Detect which cell encompasses the target text, then output its [x, y] center coordinate. 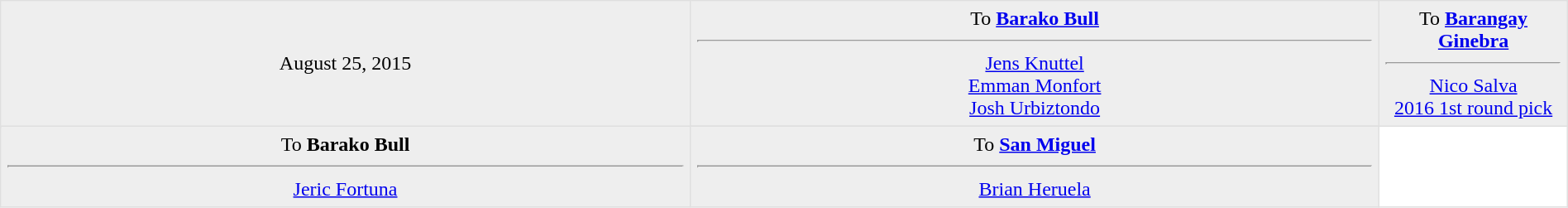
To San MiguelBrian Heruela [1035, 167]
August 25, 2015 [346, 64]
To Barako BullJens KnuttelEmman MonfortJosh Urbiztondo [1035, 64]
To Barangay GinebraNico Salva2016 1st round pick [1474, 64]
To Barako BullJeric Fortuna [346, 167]
